Return (x, y) of the center of cell containing provided text 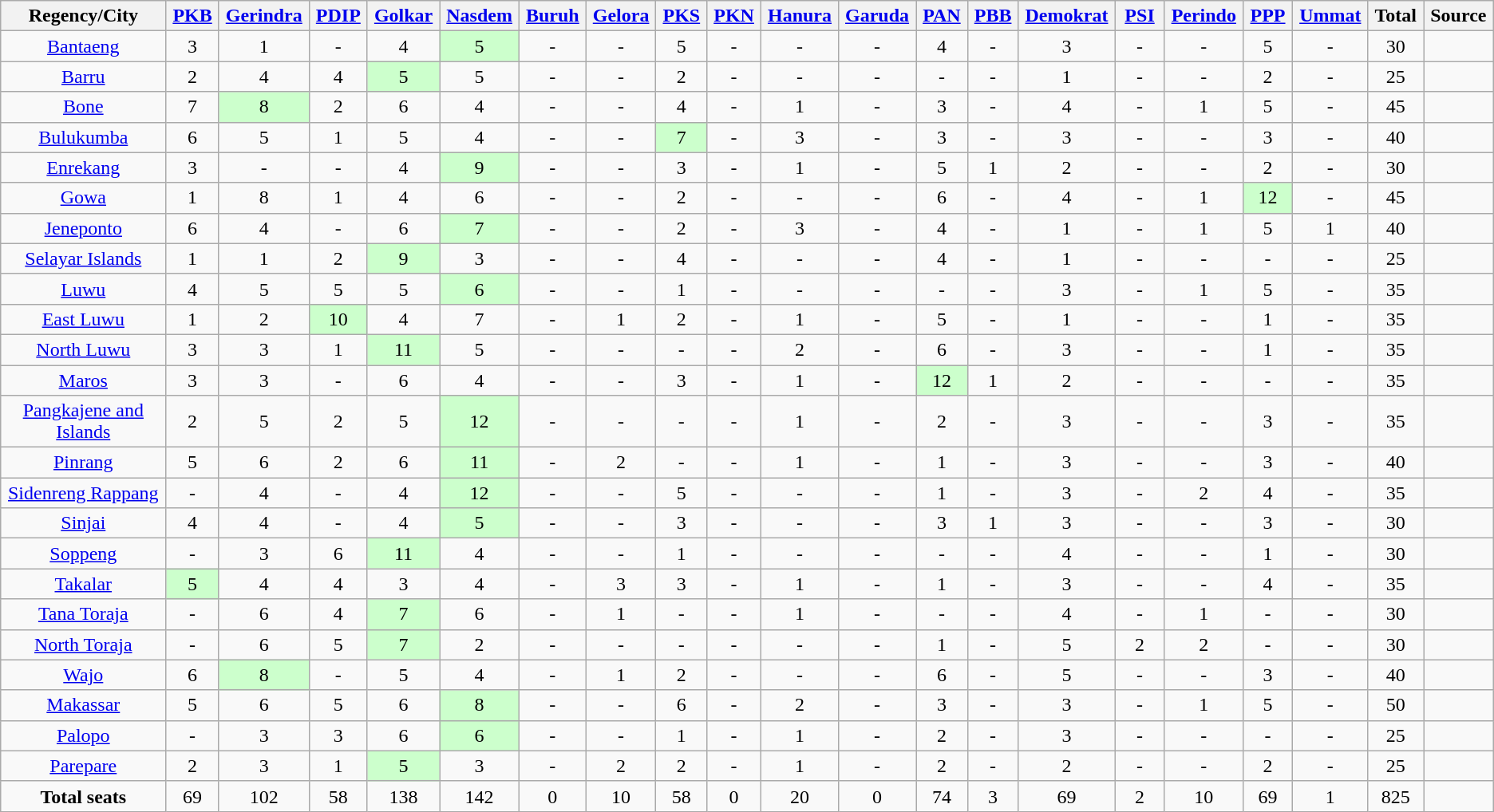
Luwu (83, 289)
74 (942, 796)
Bulukumba (83, 137)
Pinrang (83, 463)
Soppeng (83, 554)
Bantaeng (83, 46)
Pangkajene and Islands (83, 421)
Gelora (621, 16)
Total (1396, 16)
Maros (83, 380)
Nasdem (480, 16)
Tana Toraja (83, 614)
PSI (1140, 16)
Golkar (403, 16)
Hanura (800, 16)
Garuda (878, 16)
East Luwu (83, 319)
50 (1396, 705)
Takalar (83, 584)
PKB (192, 16)
Ummat (1330, 16)
North Toraja (83, 644)
Parepare (83, 766)
102 (263, 796)
Barru (83, 77)
PKN (734, 16)
Regency/City (83, 16)
Perindo (1203, 16)
138 (403, 796)
Palopo (83, 735)
North Luwu (83, 349)
Demokrat (1066, 16)
Makassar (83, 705)
PDIP (338, 16)
Source (1459, 16)
PPP (1267, 16)
Sidenreng Rappang (83, 493)
Jeneponto (83, 228)
PAN (942, 16)
Enrekang (83, 168)
PBB (993, 16)
Sinjai (83, 523)
Gerindra (263, 16)
Gowa (83, 198)
PKS (682, 16)
142 (480, 796)
825 (1396, 796)
Total seats (83, 796)
20 (800, 796)
Bone (83, 107)
Buruh (552, 16)
Selayar Islands (83, 258)
Wajo (83, 675)
